Return [x, y] of the center of cell containing provided text 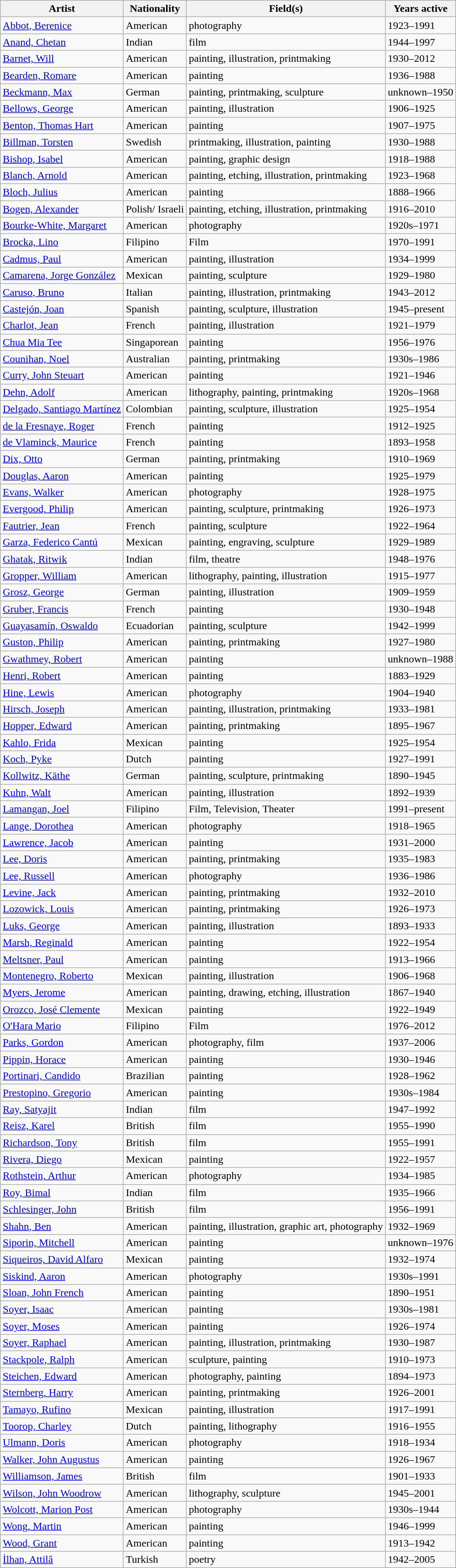
1930–1987 [421, 1343]
1930–1988 [421, 142]
1932–2010 [421, 892]
Koch, Pyke [62, 759]
Pippin, Horace [62, 1059]
Siqueiros, David Alfaro [62, 1259]
Kahlo, Frida [62, 743]
1930s–1944 [421, 1509]
1890–1945 [421, 776]
1913–1942 [421, 1543]
unknown–1950 [421, 92]
poetry [286, 1560]
Williamson, James [62, 1476]
Gwathmey, Robert [62, 659]
1926–2001 [421, 1393]
Camarena, Jorge González [62, 276]
1913–1966 [421, 959]
1916–2010 [421, 209]
1955–1991 [421, 1143]
painting, graphic design [286, 159]
photography, painting [286, 1376]
1930s–1981 [421, 1310]
Luks, George [62, 926]
1935–1966 [421, 1193]
Singaporean [155, 342]
1955–1990 [421, 1126]
1922–1957 [421, 1159]
Grosz, George [62, 592]
Sloan, John French [62, 1293]
Parks, Gordon [62, 1043]
Meltsner, Paul [62, 959]
painting, illustration, graphic art, photography [286, 1226]
1904–1940 [421, 692]
1929–1989 [421, 542]
Wood, Grant [62, 1543]
1921–1979 [421, 326]
1890–1951 [421, 1293]
1930s–1991 [421, 1276]
Ulmann, Doris [62, 1443]
Evans, Walker [62, 492]
1936–1986 [421, 876]
Anand, Chetan [62, 42]
Years active [421, 9]
1910–1969 [421, 459]
Bourke-White, Margaret [62, 226]
Delgado, Santiago Martínez [62, 409]
Chua Mia Tee [62, 342]
Walker, John Augustus [62, 1459]
Gropper, William [62, 576]
Lange, Dorothea [62, 826]
1921–1946 [421, 375]
Bearden, Romare [62, 75]
1991–present [421, 809]
1920s–1968 [421, 392]
Wilson, John Woodrow [62, 1493]
Benton, Thomas Hart [62, 125]
Dix, Otto [62, 459]
1976–2012 [421, 1026]
Colombian [155, 409]
1920s–1971 [421, 226]
1909–1959 [421, 592]
Garza, Federico Cantú [62, 542]
1930–1948 [421, 609]
Sternberg, Harry [62, 1393]
1915–1977 [421, 576]
Ecuadorian [155, 626]
Brazilian [155, 1076]
1893–1933 [421, 926]
Castejón, Joan [62, 309]
sculpture, painting [286, 1359]
Myers, Jerome [62, 992]
Hirsch, Joseph [62, 709]
Bloch, Julius [62, 192]
Prestopino, Gregorio [62, 1093]
1945–present [421, 309]
Billman, Torsten [62, 142]
Schlesinger, John [62, 1209]
Siskind, Aaron [62, 1276]
1970–1991 [421, 242]
Charlot, Jean [62, 326]
Caruso, Bruno [62, 292]
Film, Television, Theater [286, 809]
Levine, Jack [62, 892]
Polish/ Israeli [155, 209]
de Vlaminck, Maurice [62, 442]
Wong, Martin [62, 1526]
1936–1988 [421, 75]
1906–1925 [421, 109]
1934–1999 [421, 259]
1883–1929 [421, 676]
1956–1991 [421, 1209]
Shahn, Ben [62, 1226]
Field(s) [286, 9]
1946–1999 [421, 1526]
Portinari, Candido [62, 1076]
1867–1940 [421, 992]
1888–1966 [421, 192]
Orozco, José Clemente [62, 1009]
film, theatre [286, 559]
Bellows, George [62, 109]
Guston, Philip [62, 642]
1942–1999 [421, 626]
1928–1962 [421, 1076]
Marsh, Reginald [62, 942]
1927–1980 [421, 642]
Gruber, Francis [62, 609]
printmaking, illustration, painting [286, 142]
Soyer, Moses [62, 1326]
1917–1991 [421, 1409]
1942–2005 [421, 1560]
Tamayo, Rufino [62, 1409]
1893–1958 [421, 442]
Siporin, Mitchell [62, 1242]
1918–1988 [421, 159]
Montenegro, Roberto [62, 976]
1925–1979 [421, 475]
Brocka, Lino [62, 242]
painting, drawing, etching, illustration [286, 992]
Swedish [155, 142]
1930s–1986 [421, 359]
Ray, Satyajit [62, 1109]
1910–1973 [421, 1359]
lithography, painting, illustration [286, 576]
Kuhn, Walt [62, 793]
Roy, Bimal [62, 1193]
1943–2012 [421, 292]
Soyer, Isaac [62, 1310]
1923–1991 [421, 25]
painting, printmaking, sculpture [286, 92]
Ghatak, Ritwik [62, 559]
1928–1975 [421, 492]
1894–1973 [421, 1376]
Nationality [155, 9]
1918–1965 [421, 826]
Richardson, Tony [62, 1143]
Stackpole, Ralph [62, 1359]
Steichen, Edward [62, 1376]
unknown–1976 [421, 1242]
Douglas, Aaron [62, 475]
Lamangan, Joel [62, 809]
1932–1974 [421, 1259]
Beckmann, Max [62, 92]
Spanish [155, 309]
1923–1968 [421, 175]
Curry, John Steuart [62, 375]
Guayasamín, Oswaldo [62, 626]
1922–1949 [421, 1009]
Australian [155, 359]
Artist [62, 9]
1907–1975 [421, 125]
Lee, Russell [62, 876]
Barnet, Will [62, 59]
de la Fresnaye, Roger [62, 425]
Lozowick, Louis [62, 909]
1930–2012 [421, 59]
Bogen, Alexander [62, 209]
1901–1933 [421, 1476]
1929–1980 [421, 276]
1927–1991 [421, 759]
1956–1976 [421, 342]
Hopper, Edward [62, 726]
Soyer, Raphael [62, 1343]
1944–1997 [421, 42]
Lee, Doris [62, 859]
Henri, Robert [62, 676]
Blanch, Arnold [62, 175]
Rothstein, Arthur [62, 1176]
1926–1967 [421, 1459]
1918–1934 [421, 1443]
1945–2001 [421, 1493]
lithography, painting, printmaking [286, 392]
1916–1955 [421, 1426]
1947–1992 [421, 1109]
1930s–1984 [421, 1093]
Abbot, Berenice [62, 25]
O'Hara Mario [62, 1026]
Italian [155, 292]
lithography, sculpture [286, 1493]
Rivera, Diego [62, 1159]
1922–1964 [421, 526]
Reisz, Karel [62, 1126]
İlhan, Attilâ [62, 1560]
Toorop, Charley [62, 1426]
Wolcott, Marion Post [62, 1509]
Lawrence, Jacob [62, 842]
Turkish [155, 1560]
1912–1925 [421, 425]
1895–1967 [421, 726]
Hine, Lewis [62, 692]
1892–1939 [421, 793]
1930–1946 [421, 1059]
Cadmus, Paul [62, 259]
1935–1983 [421, 859]
Evergood, Philip [62, 509]
unknown–1988 [421, 659]
Bishop, Isabel [62, 159]
Dehn, Adolf [62, 392]
1933–1981 [421, 709]
photography, film [286, 1043]
1937–2006 [421, 1043]
1931–2000 [421, 842]
Counihan, Noel [62, 359]
1906–1968 [421, 976]
painting, engraving, sculpture [286, 542]
1932–1969 [421, 1226]
1926–1974 [421, 1326]
Fautrier, Jean [62, 526]
Kollwitz, Käthe [62, 776]
painting, lithography [286, 1426]
1948–1976 [421, 559]
1922–1954 [421, 942]
1934–1985 [421, 1176]
